Detect which cell encompasses the target text, then output its (X, Y) center coordinate. 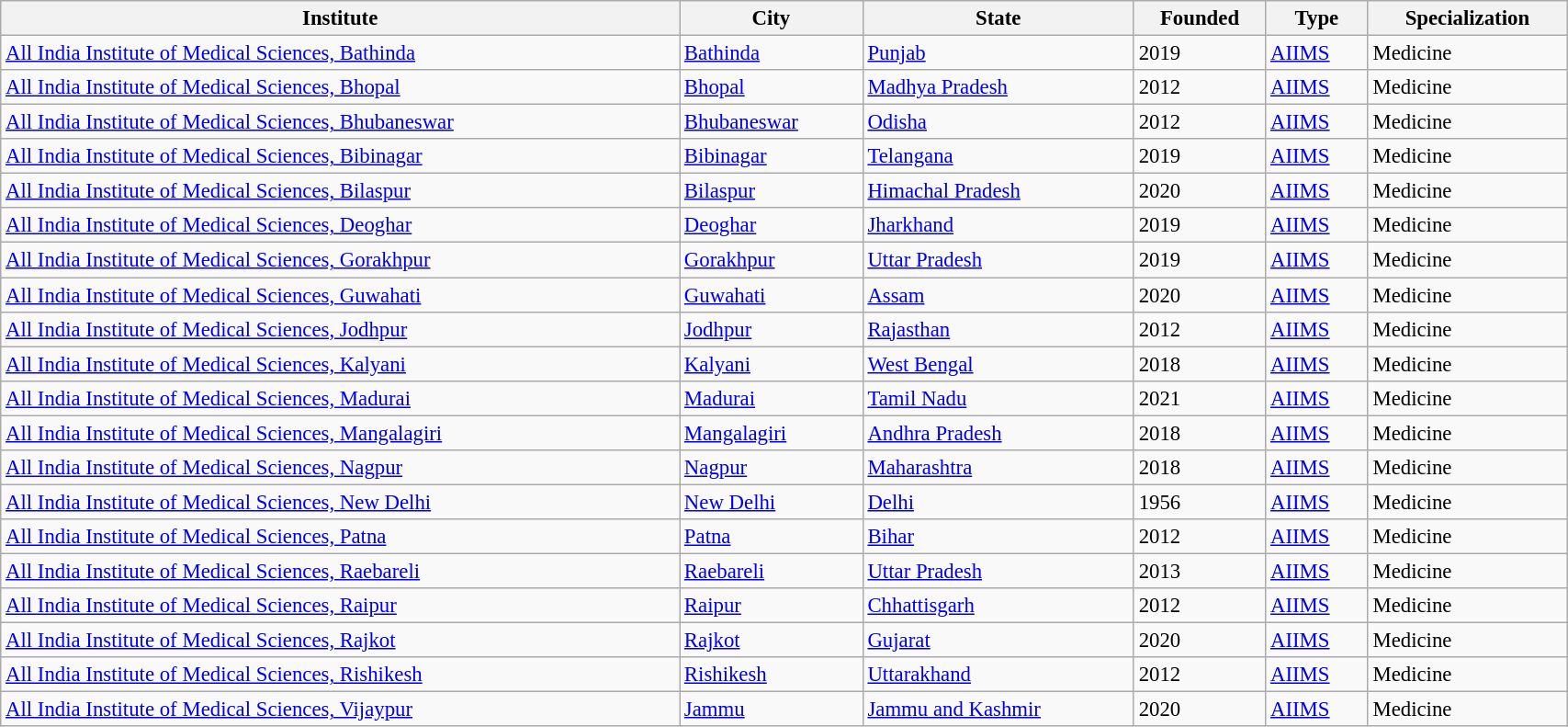
All India Institute of Medical Sciences, Rajkot (340, 641)
Nagpur (772, 468)
All India Institute of Medical Sciences, Bhubaneswar (340, 122)
Bhubaneswar (772, 122)
Bhopal (772, 87)
Bilaspur (772, 191)
Telangana (998, 156)
All India Institute of Medical Sciences, Deoghar (340, 225)
All India Institute of Medical Sciences, Vijaypur (340, 710)
1956 (1200, 502)
Deoghar (772, 225)
Himachal Pradesh (998, 191)
New Delhi (772, 502)
Madhya Pradesh (998, 87)
Tamil Nadu (998, 398)
Raebareli (772, 571)
All India Institute of Medical Sciences, Rishikesh (340, 675)
Kalyani (772, 364)
Odisha (998, 122)
Bihar (998, 537)
Institute (340, 18)
All India Institute of Medical Sciences, Mangalagiri (340, 433)
All India Institute of Medical Sciences, New Delhi (340, 502)
Rishikesh (772, 675)
All India Institute of Medical Sciences, Bilaspur (340, 191)
All India Institute of Medical Sciences, Kalyani (340, 364)
All India Institute of Medical Sciences, Gorakhpur (340, 260)
Type (1317, 18)
Uttarakhand (998, 675)
City (772, 18)
All India Institute of Medical Sciences, Bathinda (340, 53)
All India Institute of Medical Sciences, Bibinagar (340, 156)
All India Institute of Medical Sciences, Raipur (340, 606)
Jodhpur (772, 329)
Andhra Pradesh (998, 433)
Gorakhpur (772, 260)
Maharashtra (998, 468)
All India Institute of Medical Sciences, Guwahati (340, 295)
Bibinagar (772, 156)
Guwahati (772, 295)
Assam (998, 295)
Raipur (772, 606)
All India Institute of Medical Sciences, Bhopal (340, 87)
All India Institute of Medical Sciences, Patna (340, 537)
Delhi (998, 502)
Patna (772, 537)
State (998, 18)
All India Institute of Medical Sciences, Madurai (340, 398)
Punjab (998, 53)
Bathinda (772, 53)
2013 (1200, 571)
All India Institute of Medical Sciences, Nagpur (340, 468)
Mangalagiri (772, 433)
West Bengal (998, 364)
All India Institute of Medical Sciences, Jodhpur (340, 329)
All India Institute of Medical Sciences, Raebareli (340, 571)
Jammu (772, 710)
2021 (1200, 398)
Founded (1200, 18)
Jharkhand (998, 225)
Chhattisgarh (998, 606)
Jammu and Kashmir (998, 710)
Madurai (772, 398)
Rajasthan (998, 329)
Specialization (1468, 18)
Rajkot (772, 641)
Gujarat (998, 641)
